From the cell containing the given text, extract its center point as (x, y) coordinate. 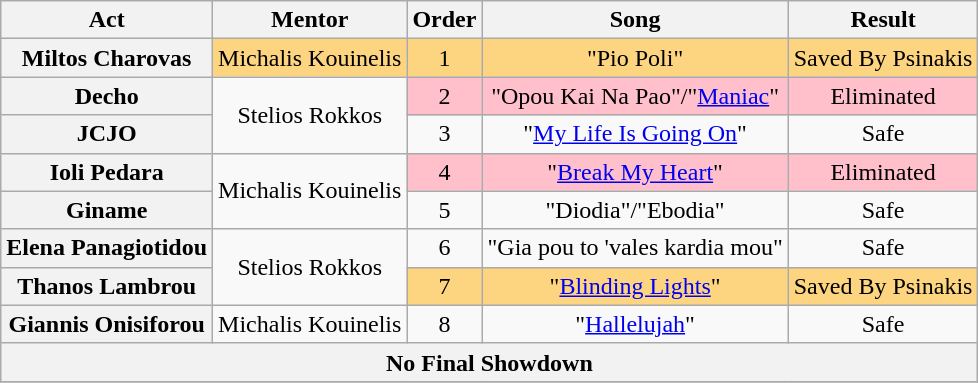
Elena Panagiotidou (107, 248)
Giannis Onisiforou (107, 324)
Mentor (310, 20)
Song (635, 20)
5 (444, 210)
No Final Showdown (490, 362)
4 (444, 172)
Thanos Lambrou (107, 286)
"Opou Kai Na Pao"/"Maniac" (635, 96)
"Pio Poli" (635, 58)
"Hallelujah" (635, 324)
Miltos Charovas (107, 58)
Act (107, 20)
1 (444, 58)
7 (444, 286)
Decho (107, 96)
2 (444, 96)
3 (444, 134)
"Gia pou to 'vales kardia mou" (635, 248)
Order (444, 20)
6 (444, 248)
8 (444, 324)
Result (883, 20)
"My Life Is Going On" (635, 134)
Giname (107, 210)
Ioli Pedara (107, 172)
"Diodia"/"Ebodia" (635, 210)
"Break My Heart" (635, 172)
"Blinding Lights" (635, 286)
JCJO (107, 134)
